Determine the [X, Y] coordinate at the center of the cell enclosing the given text.  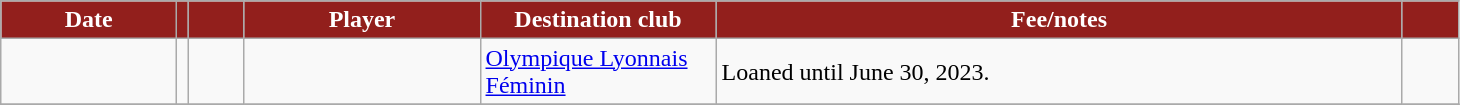
Fee/notes [1059, 20]
Olympique Lyonnais Féminin [598, 72]
Loaned until June 30, 2023. [1059, 72]
Date [89, 20]
Destination club [598, 20]
Player [362, 20]
